Locate the cell with the specified text and output its [X, Y] center coordinate. 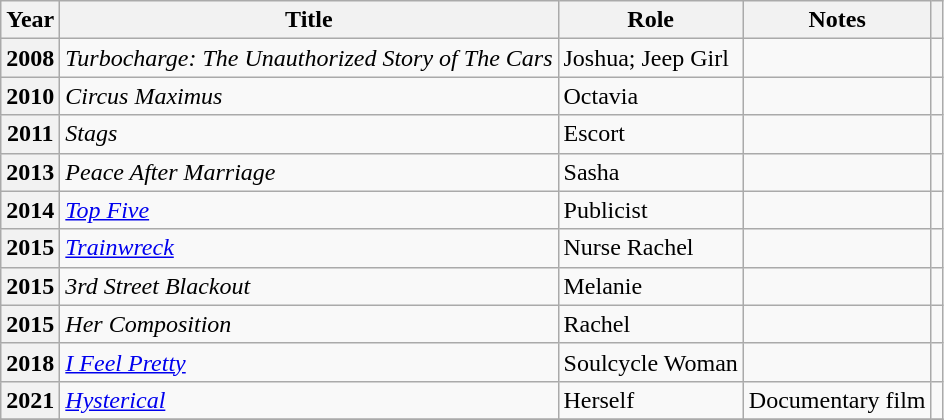
Trainwreck [309, 248]
3rd Street Blackout [309, 286]
Her Composition [309, 324]
Stags [309, 134]
Role [650, 20]
I Feel Pretty [309, 362]
Year [30, 20]
Publicist [650, 210]
Escort [650, 134]
2018 [30, 362]
Circus Maximus [309, 96]
2021 [30, 400]
Soulcycle Woman [650, 362]
2013 [30, 172]
Melanie [650, 286]
Nurse Rachel [650, 248]
Herself [650, 400]
Octavia [650, 96]
Sasha [650, 172]
Top Five [309, 210]
2014 [30, 210]
Peace After Marriage [309, 172]
Notes [837, 20]
Title [309, 20]
2011 [30, 134]
Documentary film [837, 400]
2008 [30, 58]
Rachel [650, 324]
Turbocharge: The Unauthorized Story of The Cars [309, 58]
2010 [30, 96]
Hysterical [309, 400]
Joshua; Jeep Girl [650, 58]
